Extract the [X, Y] coordinate from the center of the cell holding the provided text.  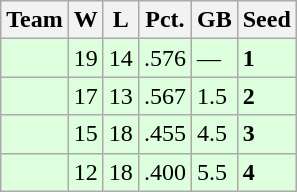
GB [214, 20]
19 [86, 58]
W [86, 20]
4 [266, 172]
4.5 [214, 134]
Team [35, 20]
2 [266, 96]
5.5 [214, 172]
12 [86, 172]
15 [86, 134]
1 [266, 58]
17 [86, 96]
.400 [164, 172]
14 [120, 58]
13 [120, 96]
.567 [164, 96]
Pct. [164, 20]
.455 [164, 134]
.576 [164, 58]
Seed [266, 20]
— [214, 58]
3 [266, 134]
1.5 [214, 96]
L [120, 20]
